Return the [X, Y] coordinate for the center point of the cell that contains the specified text.  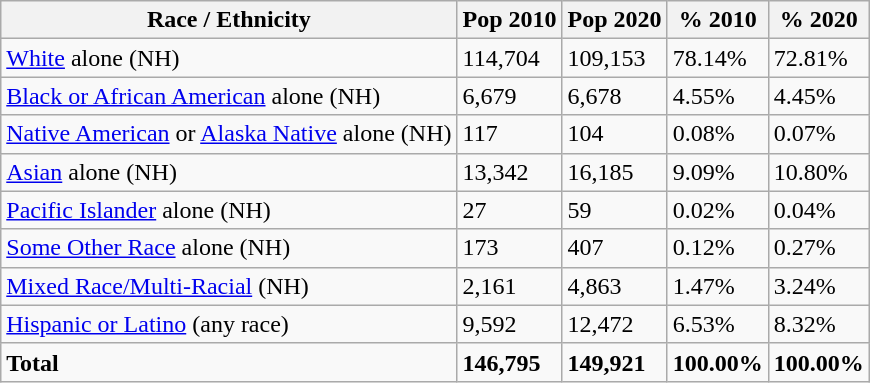
12,472 [614, 324]
Some Other Race alone (NH) [229, 248]
White alone (NH) [229, 58]
59 [614, 210]
Pacific Islander alone (NH) [229, 210]
0.27% [818, 248]
Black or African American alone (NH) [229, 96]
0.08% [718, 134]
3.24% [818, 286]
16,185 [614, 172]
27 [510, 210]
4.55% [718, 96]
0.07% [818, 134]
0.12% [718, 248]
Race / Ethnicity [229, 20]
Asian alone (NH) [229, 172]
72.81% [818, 58]
Native American or Alaska Native alone (NH) [229, 134]
407 [614, 248]
173 [510, 248]
13,342 [510, 172]
104 [614, 134]
Pop 2020 [614, 20]
6,678 [614, 96]
0.02% [718, 210]
109,153 [614, 58]
4,863 [614, 286]
9.09% [718, 172]
Total [229, 362]
78.14% [718, 58]
6,679 [510, 96]
10.80% [818, 172]
2,161 [510, 286]
Mixed Race/Multi-Racial (NH) [229, 286]
9,592 [510, 324]
4.45% [818, 96]
% 2020 [818, 20]
149,921 [614, 362]
117 [510, 134]
Hispanic or Latino (any race) [229, 324]
146,795 [510, 362]
Pop 2010 [510, 20]
6.53% [718, 324]
114,704 [510, 58]
0.04% [818, 210]
1.47% [718, 286]
8.32% [818, 324]
% 2010 [718, 20]
